Output the (X, Y) coordinate of the center of the cell containing the given text.  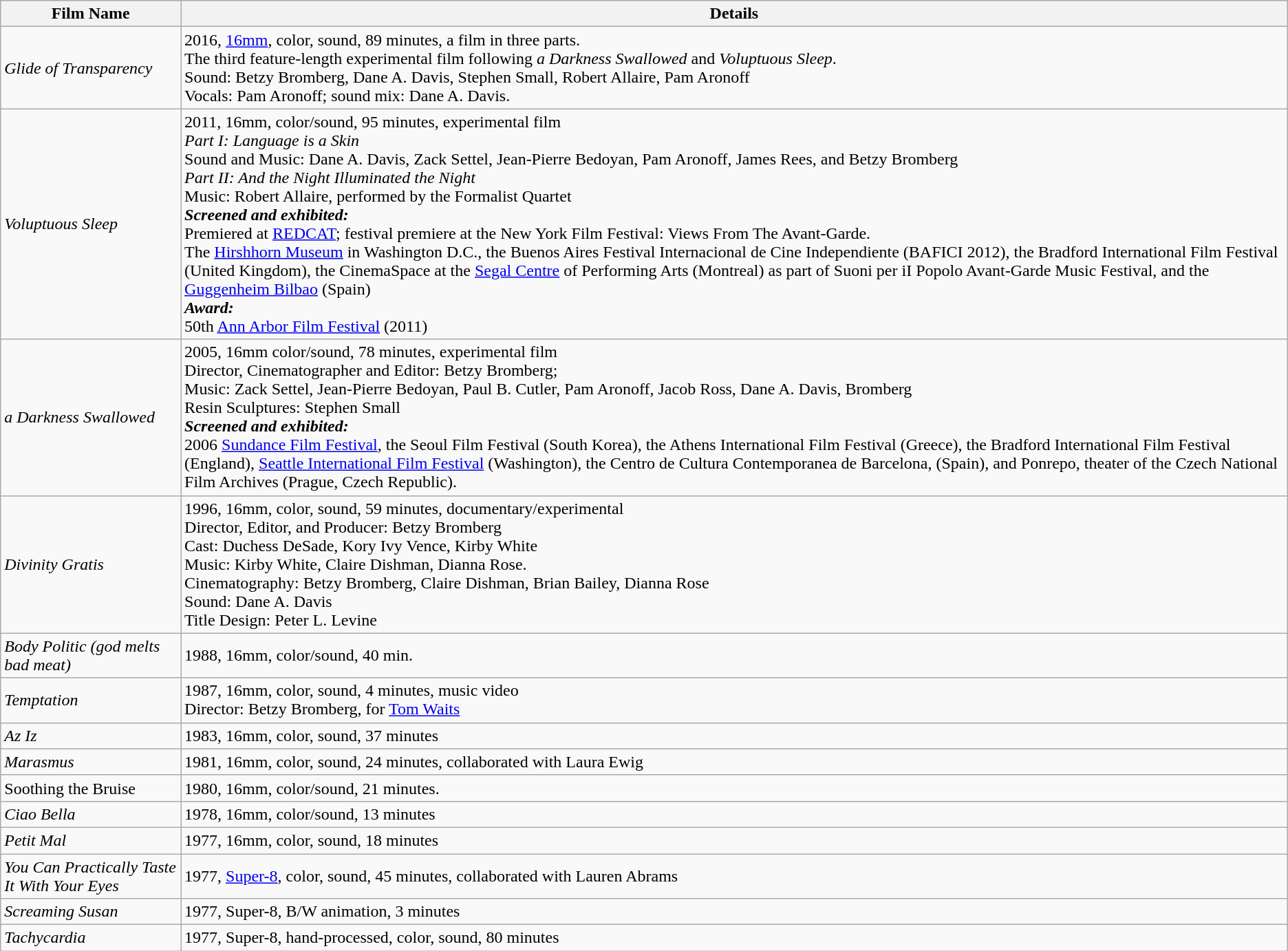
Divinity Gratis (91, 564)
Marasmus (91, 762)
Tachycardia (91, 938)
Glide of Transparency (91, 67)
Screaming Susan (91, 912)
1983, 16mm, color, sound, 37 minutes (735, 736)
a Darkness Swallowed (91, 417)
1981, 16mm, color, sound, 24 minutes, collaborated with Laura Ewig (735, 762)
Voluptuous Sleep (91, 224)
1980, 16mm, color/sound, 21 minutes. (735, 788)
Film Name (91, 14)
Soothing the Bruise (91, 788)
Petit Mal (91, 840)
1977, Super-8, hand-processed, color, sound, 80 minutes (735, 938)
Az Iz (91, 736)
1977, Super-8, color, sound, 45 minutes, collaborated with Lauren Abrams (735, 875)
1987, 16mm, color, sound, 4 minutes, music videoDirector: Betzy Bromberg, for Tom Waits (735, 701)
You Can Practically Taste It With Your Eyes (91, 875)
1978, 16mm, color/sound, 13 minutes (735, 814)
1988, 16mm, color/sound, 40 min. (735, 655)
Details (735, 14)
1977, Super-8, B/W animation, 3 minutes (735, 912)
Ciao Bella (91, 814)
Temptation (91, 701)
1977, 16mm, color, sound, 18 minutes (735, 840)
Body Politic (god melts bad meat) (91, 655)
